Return the [x, y] coordinate for the center point of the cell that contains the specified text.  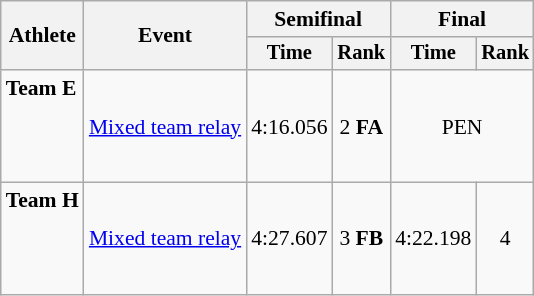
Team H [42, 239]
4:22.198 [433, 239]
PEN [462, 126]
4 [505, 239]
2 FA [362, 126]
Semifinal [318, 19]
Final [462, 19]
Team E [42, 126]
Athlete [42, 36]
4:27.607 [289, 239]
Event [165, 36]
4:16.056 [289, 126]
3 FB [362, 239]
